Determine the (X, Y) coordinate at the center of the cell enclosing the given text.  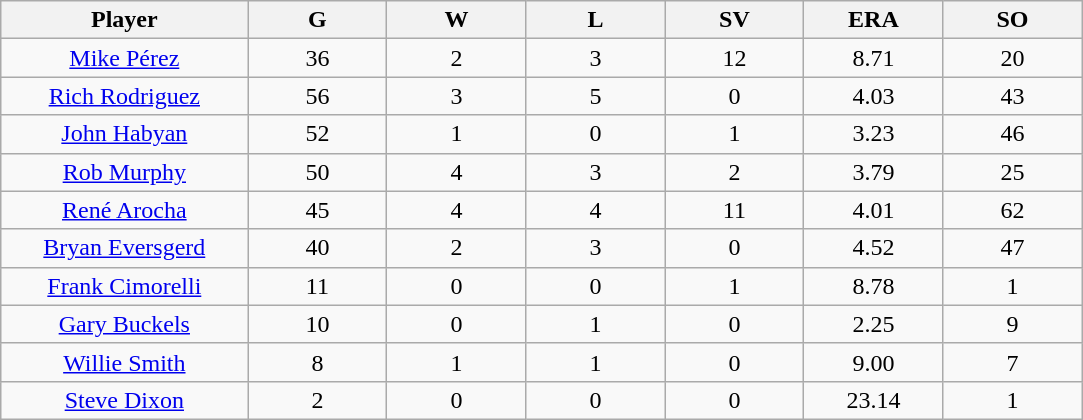
Rob Murphy (124, 172)
2.25 (874, 324)
50 (318, 172)
20 (1012, 58)
45 (318, 210)
5 (596, 96)
52 (318, 134)
12 (734, 58)
Rich Rodriguez (124, 96)
9.00 (874, 362)
Bryan Eversgerd (124, 248)
3.79 (874, 172)
SO (1012, 20)
Player (124, 20)
Gary Buckels (124, 324)
ERA (874, 20)
8.71 (874, 58)
Mike Pérez (124, 58)
Frank Cimorelli (124, 286)
4.52 (874, 248)
36 (318, 58)
25 (1012, 172)
7 (1012, 362)
40 (318, 248)
G (318, 20)
9 (1012, 324)
8.78 (874, 286)
W (456, 20)
René Arocha (124, 210)
L (596, 20)
62 (1012, 210)
56 (318, 96)
SV (734, 20)
Willie Smith (124, 362)
10 (318, 324)
4.01 (874, 210)
John Habyan (124, 134)
47 (1012, 248)
3.23 (874, 134)
8 (318, 362)
23.14 (874, 400)
4.03 (874, 96)
43 (1012, 96)
Steve Dixon (124, 400)
46 (1012, 134)
